Provide the (x, y) coordinate of the cell's center where the given text is located.  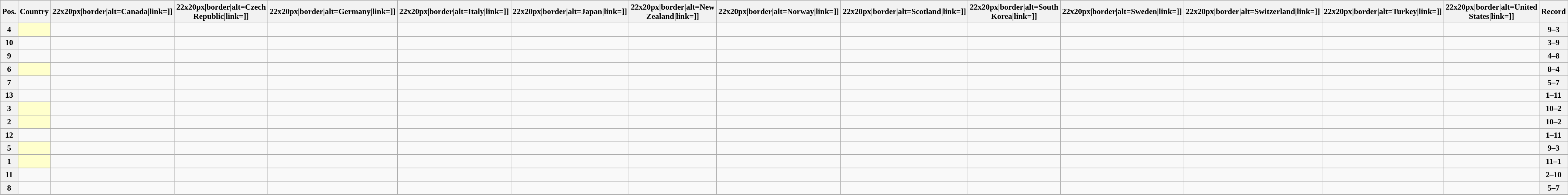
Record (1553, 12)
3 (9, 109)
8 (9, 188)
22x20px|border|alt=Turkey|link=]] (1383, 12)
22x20px|border|alt=Germany|link=]] (332, 12)
5 (9, 148)
Pos. (9, 12)
7 (9, 83)
6 (9, 69)
4 (9, 30)
22x20px|border|alt=United States|link=]] (1492, 12)
22x20px|border|alt=South Korea|link=]] (1014, 12)
9 (9, 56)
2–10 (1553, 175)
8–4 (1553, 69)
11–1 (1553, 162)
3–9 (1553, 43)
10 (9, 43)
22x20px|border|alt=Sweden|link=]] (1122, 12)
2 (9, 122)
22x20px|border|alt=Czech Republic|link=]] (221, 12)
12 (9, 135)
4–8 (1553, 56)
1 (9, 162)
22x20px|border|alt=Scotland|link=]] (904, 12)
22x20px|border|alt=Norway|link=]] (778, 12)
22x20px|border|alt=Italy|link=]] (454, 12)
22x20px|border|alt=New Zealand|link=]] (673, 12)
13 (9, 95)
22x20px|border|alt=Canada|link=]] (113, 12)
22x20px|border|alt=Switzerland|link=]] (1253, 12)
22x20px|border|alt=Japan|link=]] (570, 12)
Country (34, 12)
11 (9, 175)
